Scan for the cell matching the given text and deliver its (X, Y) coordinate at center. 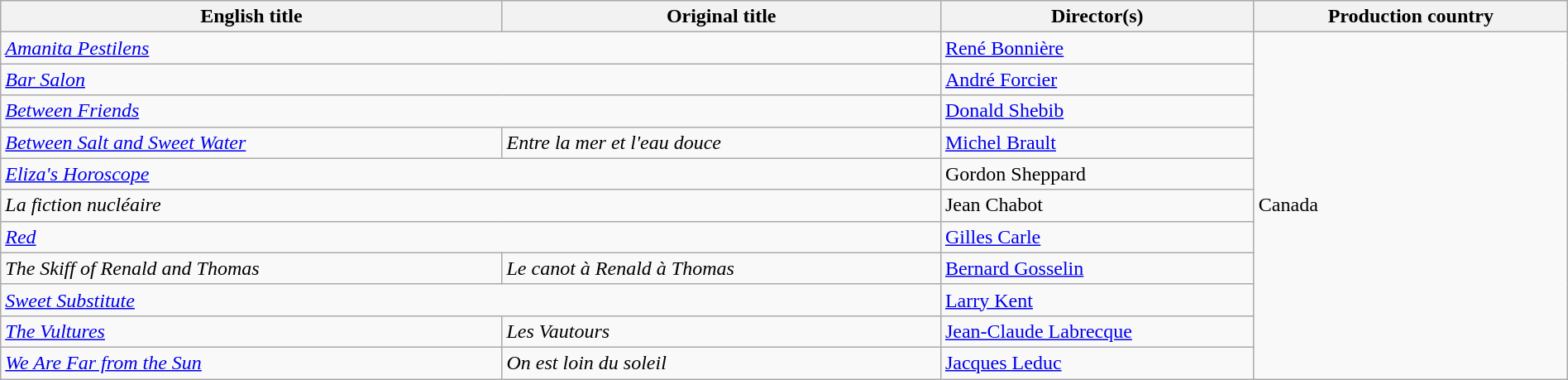
Bar Salon (471, 79)
Le canot à Renald à Thomas (721, 268)
We Are Far from the Sun (251, 363)
The Skiff of Renald and Thomas (251, 268)
Donald Shebib (1097, 111)
Entre la mer et l'eau douce (721, 142)
Amanita Pestilens (471, 48)
Gordon Sheppard (1097, 174)
Jacques Leduc (1097, 363)
Jean-Claude Labrecque (1097, 331)
La fiction nucléaire (471, 205)
On est loin du soleil (721, 363)
The Vultures (251, 331)
Canada (1411, 205)
Production country (1411, 17)
Original title (721, 17)
English title (251, 17)
Between Friends (471, 111)
Gilles Carle (1097, 237)
René Bonnière (1097, 48)
Sweet Substitute (471, 300)
Director(s) (1097, 17)
Eliza's Horoscope (471, 174)
Between Salt and Sweet Water (251, 142)
Les Vautours (721, 331)
Michel Brault (1097, 142)
André Forcier (1097, 79)
Red (471, 237)
Bernard Gosselin (1097, 268)
Jean Chabot (1097, 205)
Larry Kent (1097, 300)
